Search for the cell housing the specified text and yield its (X, Y) center coordinate. 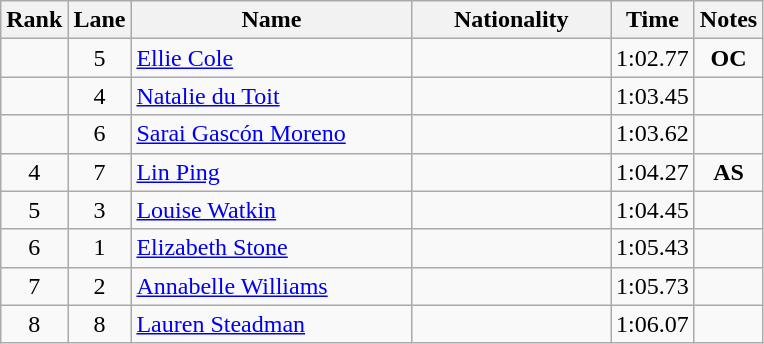
Notes (728, 20)
Name (272, 20)
1:03.45 (653, 96)
3 (100, 210)
Ellie Cole (272, 58)
Annabelle Williams (272, 286)
1:03.62 (653, 134)
1 (100, 248)
Lin Ping (272, 172)
1:05.73 (653, 286)
1:04.27 (653, 172)
Sarai Gascón Moreno (272, 134)
Lane (100, 20)
Louise Watkin (272, 210)
1:04.45 (653, 210)
1:05.43 (653, 248)
Elizabeth Stone (272, 248)
Nationality (512, 20)
OC (728, 58)
Natalie du Toit (272, 96)
1:06.07 (653, 324)
Lauren Steadman (272, 324)
Rank (34, 20)
1:02.77 (653, 58)
2 (100, 286)
Time (653, 20)
AS (728, 172)
